Identify which cell holds the provided text, then report its [X, Y] central coordinate. 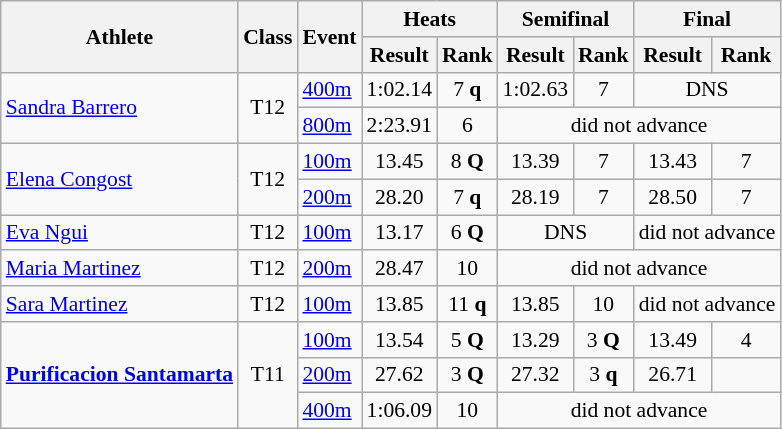
Semifinal [566, 19]
13.29 [536, 340]
5 Q [468, 340]
Event [329, 36]
11 q [468, 304]
13.49 [673, 340]
8 Q [468, 162]
13.43 [673, 162]
Final [708, 19]
28.47 [400, 269]
Athlete [120, 36]
13.39 [536, 162]
Maria Martinez [120, 269]
28.50 [673, 197]
Sandra Barrero [120, 108]
13.17 [400, 233]
13.54 [400, 340]
800m [329, 126]
28.20 [400, 197]
1:02.63 [536, 90]
28.19 [536, 197]
6 Q [468, 233]
4 [746, 340]
2:23.91 [400, 126]
6 [468, 126]
13.45 [400, 162]
Elena Congost [120, 180]
Heats [430, 19]
T11 [268, 376]
Purificacion Santamarta [120, 376]
27.62 [400, 375]
Eva Ngui [120, 233]
Class [268, 36]
26.71 [673, 375]
1:06.09 [400, 411]
3 q [604, 375]
1:02.14 [400, 90]
27.32 [536, 375]
Sara Martinez [120, 304]
